Pinpoint the cell where the given text exists, returning its (X, Y) midpoint coordinate. 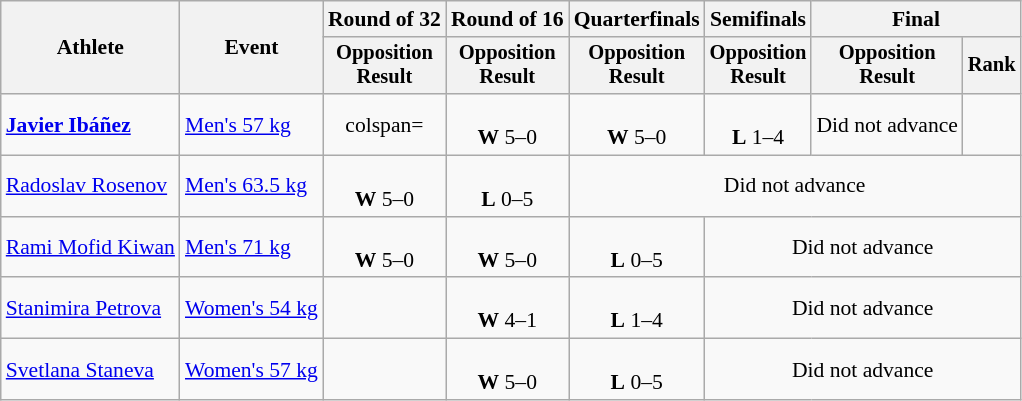
W 4–1 (508, 308)
Round of 32 (384, 19)
Men's 63.5 kg (252, 186)
Event (252, 48)
Round of 16 (508, 19)
Radoslav Rosenov (90, 186)
Stanimira Petrova (90, 308)
Men's 71 kg (252, 248)
Rami Mofid Kiwan (90, 248)
Men's 57 kg (252, 124)
Semifinals (758, 19)
Quarterfinals (637, 19)
Svetlana Staneva (90, 370)
Final (916, 19)
colspan= (384, 124)
Rank (992, 66)
Women's 54 kg (252, 308)
Javier Ibáñez (90, 124)
Athlete (90, 48)
Women's 57 kg (252, 370)
